For the text-containing cell, return its midpoint in (x, y) coordinate format. 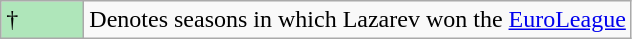
† (42, 20)
Denotes seasons in which Lazarev won the EuroLeague (358, 20)
